Detect which cell encompasses the target text, then output its (X, Y) center coordinate. 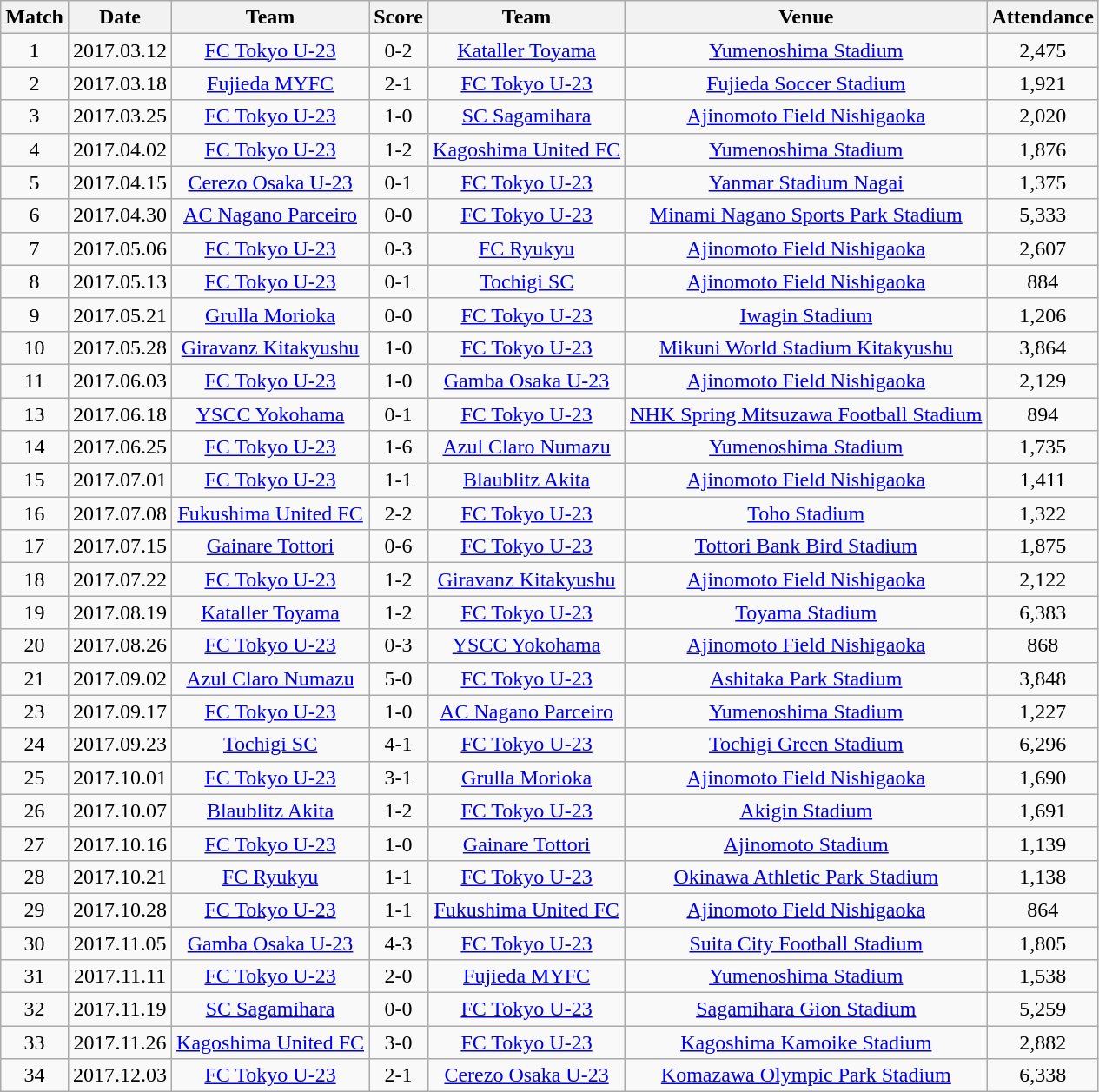
NHK Spring Mitsuzawa Football Stadium (806, 414)
2017.10.01 (120, 778)
6 (35, 215)
2017.07.08 (120, 513)
7 (35, 248)
2017.10.28 (120, 910)
Tottori Bank Bird Stadium (806, 546)
15 (35, 480)
1,375 (1043, 182)
Komazawa Olympic Park Stadium (806, 1075)
1,805 (1043, 943)
1,322 (1043, 513)
2017.11.05 (120, 943)
2017.04.02 (120, 149)
24 (35, 745)
1,138 (1043, 877)
2017.05.28 (120, 347)
34 (35, 1075)
Yanmar Stadium Nagai (806, 182)
21 (35, 678)
8 (35, 281)
2017.12.03 (120, 1075)
2017.08.26 (120, 645)
2017.11.11 (120, 976)
2017.08.19 (120, 612)
3-1 (399, 778)
Iwagin Stadium (806, 314)
33 (35, 1042)
4-1 (399, 745)
2017.07.22 (120, 579)
868 (1043, 645)
1,876 (1043, 149)
Suita City Football Stadium (806, 943)
2017.04.15 (120, 182)
2017.06.03 (120, 381)
3,864 (1043, 347)
2017.05.06 (120, 248)
Match (35, 17)
2017.10.21 (120, 877)
864 (1043, 910)
2-0 (399, 976)
2,129 (1043, 381)
2017.11.26 (120, 1042)
1 (35, 50)
2,882 (1043, 1042)
Toyama Stadium (806, 612)
27 (35, 844)
6,338 (1043, 1075)
5,259 (1043, 1009)
2017.09.23 (120, 745)
Okinawa Athletic Park Stadium (806, 877)
2,475 (1043, 50)
10 (35, 347)
2017.07.15 (120, 546)
0-6 (399, 546)
2-2 (399, 513)
16 (35, 513)
894 (1043, 414)
2017.06.25 (120, 447)
2017.05.13 (120, 281)
Akigin Stadium (806, 811)
25 (35, 778)
0-2 (399, 50)
4 (35, 149)
2017.09.02 (120, 678)
3,848 (1043, 678)
13 (35, 414)
Date (120, 17)
2017.06.18 (120, 414)
2017.07.01 (120, 480)
29 (35, 910)
2,020 (1043, 116)
2017.03.18 (120, 83)
19 (35, 612)
20 (35, 645)
1-6 (399, 447)
1,735 (1043, 447)
6,383 (1043, 612)
32 (35, 1009)
Venue (806, 17)
1,921 (1043, 83)
3 (35, 116)
11 (35, 381)
Ajinomoto Stadium (806, 844)
1,875 (1043, 546)
4-3 (399, 943)
Attendance (1043, 17)
2017.10.07 (120, 811)
2017.05.21 (120, 314)
6,296 (1043, 745)
1,139 (1043, 844)
Score (399, 17)
18 (35, 579)
2017.10.16 (120, 844)
26 (35, 811)
5,333 (1043, 215)
1,206 (1043, 314)
Sagamihara Gion Stadium (806, 1009)
17 (35, 546)
884 (1043, 281)
3-0 (399, 1042)
Fujieda Soccer Stadium (806, 83)
2017.03.25 (120, 116)
23 (35, 711)
14 (35, 447)
31 (35, 976)
2017.03.12 (120, 50)
5 (35, 182)
2017.09.17 (120, 711)
2,607 (1043, 248)
Minami Nagano Sports Park Stadium (806, 215)
1,691 (1043, 811)
9 (35, 314)
2017.11.19 (120, 1009)
30 (35, 943)
1,538 (1043, 976)
28 (35, 877)
Ashitaka Park Stadium (806, 678)
2 (35, 83)
5-0 (399, 678)
1,690 (1043, 778)
Tochigi Green Stadium (806, 745)
Kagoshima Kamoike Stadium (806, 1042)
1,411 (1043, 480)
2017.04.30 (120, 215)
Mikuni World Stadium Kitakyushu (806, 347)
Toho Stadium (806, 513)
1,227 (1043, 711)
2,122 (1043, 579)
